From the cell containing the given text, extract its center point as [X, Y] coordinate. 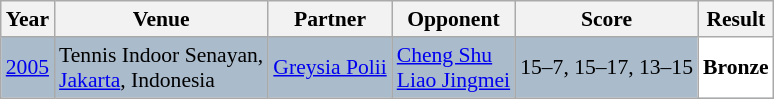
Venue [161, 19]
2005 [28, 68]
Tennis Indoor Senayan,Jakarta, Indonesia [161, 68]
Greysia Polii [330, 68]
Partner [330, 19]
Score [606, 19]
Result [736, 19]
15–7, 15–17, 13–15 [606, 68]
Cheng Shu Liao Jingmei [454, 68]
Opponent [454, 19]
Year [28, 19]
Bronze [736, 68]
